Scan for the cell matching the given text and deliver its [x, y] coordinate at center. 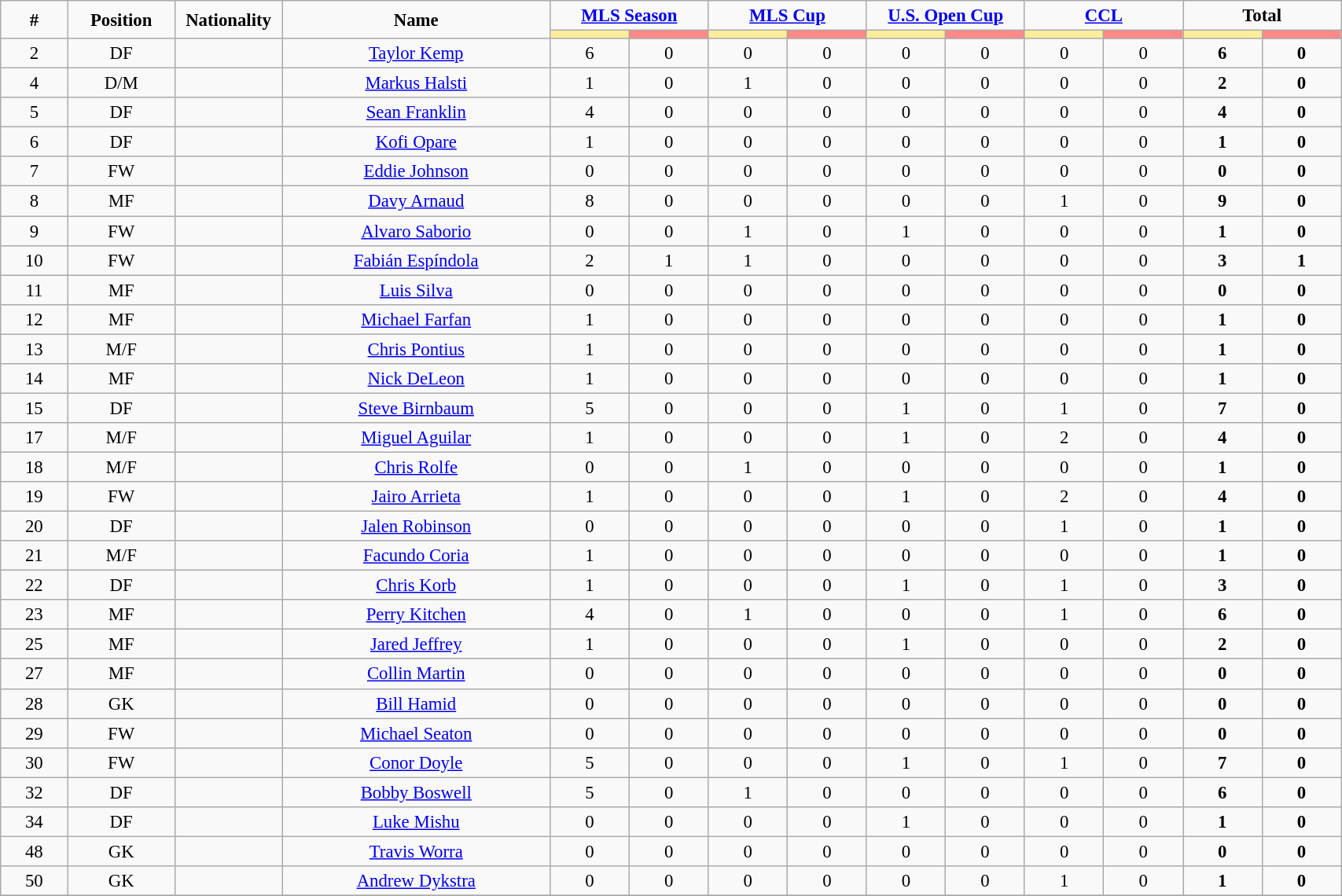
Fabián Espíndola [417, 260]
21 [35, 556]
19 [35, 497]
Jalen Robinson [417, 527]
30 [35, 762]
MLS Cup [788, 16]
Jairo Arrieta [417, 497]
# [35, 20]
29 [35, 733]
12 [35, 319]
11 [35, 290]
18 [35, 467]
Perry Kitchen [417, 615]
Chris Korb [417, 586]
34 [35, 822]
10 [35, 260]
Collin Martin [417, 674]
22 [35, 586]
25 [35, 644]
Total [1261, 16]
Taylor Kemp [417, 53]
17 [35, 438]
23 [35, 615]
Nick DeLeon [417, 379]
20 [35, 527]
Bill Hamid [417, 703]
Markus Halsti [417, 83]
Miguel Aguilar [417, 438]
Bobby Boswell [417, 792]
14 [35, 379]
Jared Jeffrey [417, 644]
Andrew Dykstra [417, 881]
Facundo Coria [417, 556]
13 [35, 349]
Sean Franklin [417, 112]
48 [35, 851]
CCL [1104, 16]
Luis Silva [417, 290]
Steve Birnbaum [417, 408]
Kofi Opare [417, 142]
Chris Rolfe [417, 467]
Davy Arnaud [417, 201]
27 [35, 674]
50 [35, 881]
28 [35, 703]
Alvaro Saborio [417, 231]
32 [35, 792]
Chris Pontius [417, 349]
Travis Worra [417, 851]
U.S. Open Cup [945, 16]
Eddie Johnson [417, 172]
Nationality [228, 20]
Luke Mishu [417, 822]
Michael Seaton [417, 733]
Michael Farfan [417, 319]
MLS Season [629, 16]
D/M [121, 83]
Conor Doyle [417, 762]
15 [35, 408]
Name [417, 20]
Position [121, 20]
